Output the (x, y) coordinate of the center of the cell containing the given text.  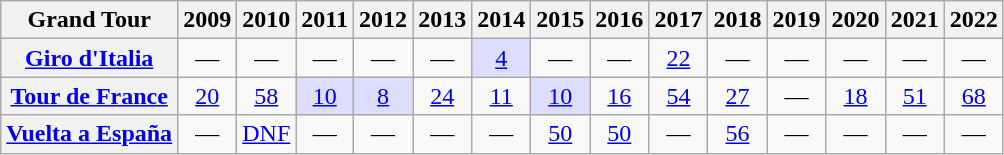
Vuelta a España (90, 134)
68 (974, 96)
16 (620, 96)
2017 (678, 20)
2010 (266, 20)
11 (502, 96)
2021 (914, 20)
58 (266, 96)
24 (442, 96)
Tour de France (90, 96)
56 (738, 134)
2022 (974, 20)
2020 (856, 20)
2014 (502, 20)
2012 (384, 20)
2009 (208, 20)
Grand Tour (90, 20)
22 (678, 58)
2016 (620, 20)
20 (208, 96)
2011 (325, 20)
51 (914, 96)
2013 (442, 20)
2019 (796, 20)
4 (502, 58)
18 (856, 96)
8 (384, 96)
54 (678, 96)
2015 (560, 20)
DNF (266, 134)
Giro d'Italia (90, 58)
2018 (738, 20)
27 (738, 96)
